Detect which cell encompasses the target text, then output its (x, y) center coordinate. 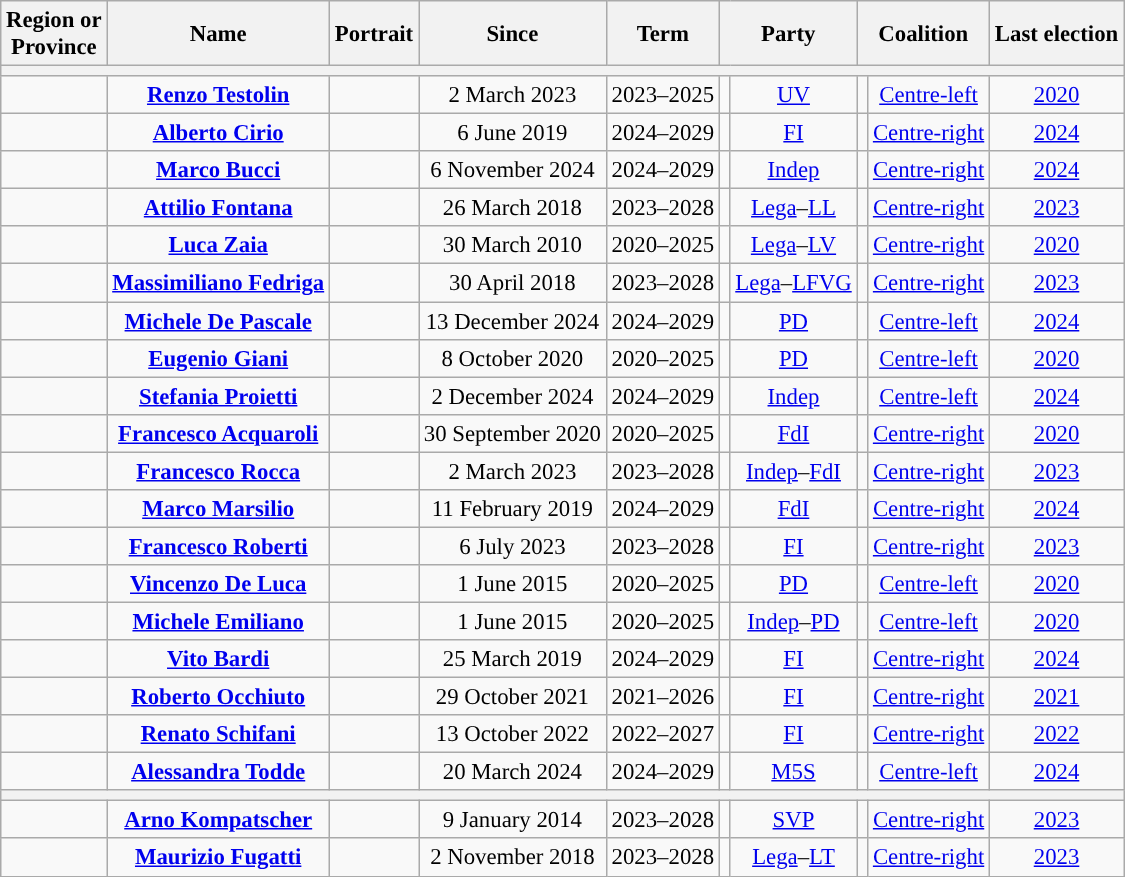
Indep–FdI (794, 471)
Arno Kompatscher (218, 820)
Term (662, 34)
Portrait (374, 34)
Luca Zaia (218, 245)
Eugenio Giani (218, 358)
Region orProvince (54, 34)
9 January 2014 (512, 820)
Vincenzo De Luca (218, 584)
2021–2026 (662, 697)
20 March 2024 (512, 772)
2023–2025 (662, 95)
Indep–PD (794, 621)
30 April 2018 (512, 283)
Marco Marsilio (218, 509)
Alberto Cirio (218, 133)
Francesco Roberti (218, 546)
Lega–LV (794, 245)
Michele De Pascale (218, 321)
6 November 2024 (512, 170)
Maurizio Fugatti (218, 858)
Francesco Rocca (218, 471)
Stefania Proietti (218, 396)
Renzo Testolin (218, 95)
30 September 2020 (512, 433)
Last election (1057, 34)
13 December 2024 (512, 321)
2021 (1057, 697)
2 December 2024 (512, 396)
8 October 2020 (512, 358)
Coalition (924, 34)
Lega–LT (794, 858)
Since (512, 34)
Alessandra Todde (218, 772)
Roberto Occhiuto (218, 697)
Name (218, 34)
Renato Schifani (218, 734)
Lega–LL (794, 208)
Massimiliano Fedriga (218, 283)
Marco Bucci (218, 170)
26 March 2018 (512, 208)
25 March 2019 (512, 659)
Michele Emiliano (218, 621)
UV (794, 95)
29 October 2021 (512, 697)
Lega–LFVG (794, 283)
Francesco Acquaroli (218, 433)
11 February 2019 (512, 509)
SVP (794, 820)
M5S (794, 772)
Attilio Fontana (218, 208)
13 October 2022 (512, 734)
30 March 2010 (512, 245)
6 July 2023 (512, 546)
2022 (1057, 734)
2 November 2018 (512, 858)
Party (788, 34)
Vito Bardi (218, 659)
2022–2027 (662, 734)
6 June 2019 (512, 133)
